Scan for the cell matching the given text and deliver its (x, y) coordinate at center. 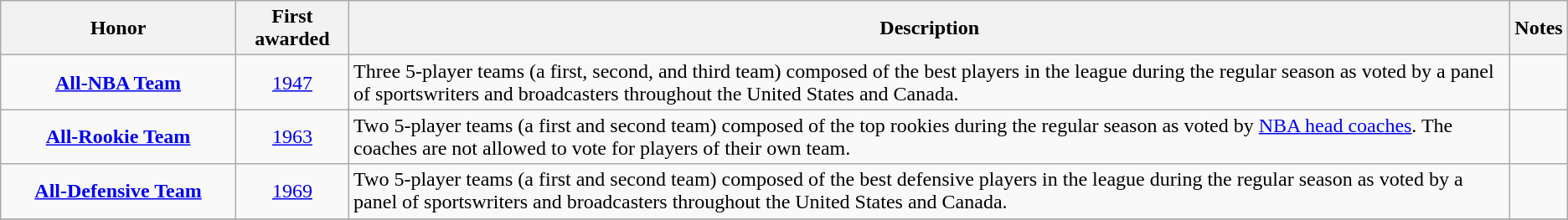
First awarded (291, 28)
Honor (119, 28)
1947 (291, 82)
1969 (291, 191)
All-Rookie Team (119, 137)
1963 (291, 137)
Description (930, 28)
All-Defensive Team (119, 191)
Notes (1539, 28)
All-NBA Team (119, 82)
